Locate the cell with the specified text and output its (x, y) center coordinate. 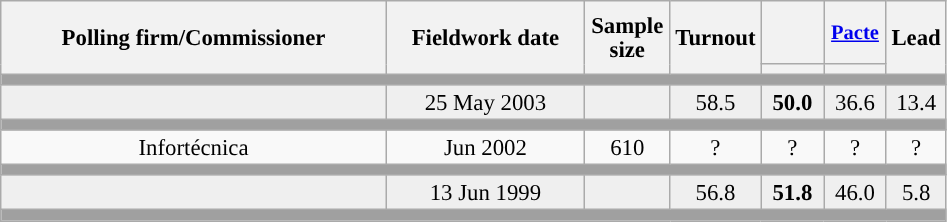
Polling firm/Commissioner (194, 38)
Infortécnica (194, 148)
5.8 (916, 194)
36.6 (855, 102)
Jun 2002 (485, 148)
Sample size (627, 38)
Pacte (855, 32)
Lead (916, 38)
56.8 (716, 194)
610 (627, 148)
58.5 (716, 102)
51.8 (792, 194)
13 Jun 1999 (485, 194)
50.0 (792, 102)
25 May 2003 (485, 102)
46.0 (855, 194)
13.4 (916, 102)
Fieldwork date (485, 38)
Turnout (716, 38)
